Pinpoint the cell where the given text exists, returning its (x, y) midpoint coordinate. 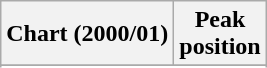
Peakposition (220, 34)
Chart (2000/01) (88, 34)
